Output the [x, y] coordinate of the center of the cell containing the given text.  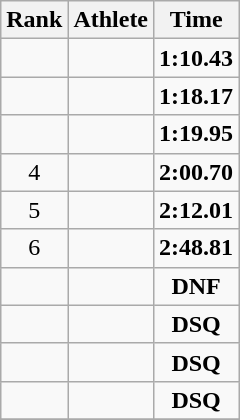
DNF [196, 286]
4 [34, 172]
2:48.81 [196, 248]
5 [34, 210]
1:18.17 [196, 96]
Rank [34, 20]
2:12.01 [196, 210]
Athlete [111, 20]
1:19.95 [196, 134]
2:00.70 [196, 172]
Time [196, 20]
1:10.43 [196, 58]
6 [34, 248]
